Extract the (X, Y) coordinate from the center of the cell holding the provided text.  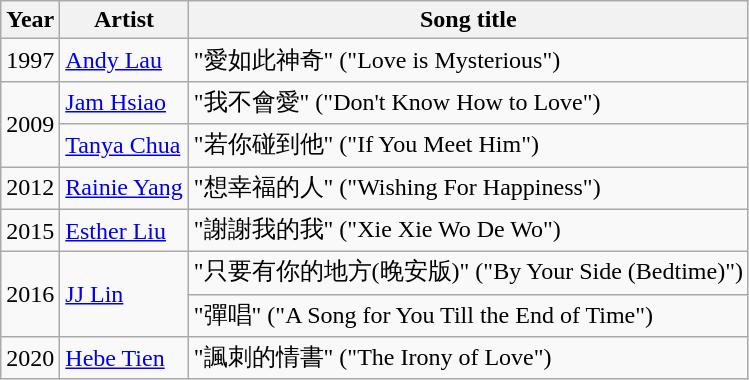
2015 (30, 230)
"謝謝我的我" ("Xie Xie Wo De Wo") (468, 230)
"諷刺的情書" ("The Irony of Love") (468, 358)
Rainie Yang (124, 188)
Song title (468, 20)
"彈唱" ("A Song for You Till the End of Time") (468, 316)
"只要有你的地方(晚安版)" ("By Your Side (Bedtime)") (468, 274)
Artist (124, 20)
2009 (30, 124)
"想幸福的人" ("Wishing For Happiness") (468, 188)
"愛如此神奇" ("Love is Mysterious") (468, 60)
Jam Hsiao (124, 102)
Andy Lau (124, 60)
Esther Liu (124, 230)
1997 (30, 60)
2020 (30, 358)
"若你碰到他" ("If You Meet Him") (468, 146)
JJ Lin (124, 294)
2016 (30, 294)
Hebe Tien (124, 358)
Year (30, 20)
"我不會愛" ("Don't Know How to Love") (468, 102)
Tanya Chua (124, 146)
2012 (30, 188)
